Provide the (x, y) coordinate of the cell's center where the given text is located.  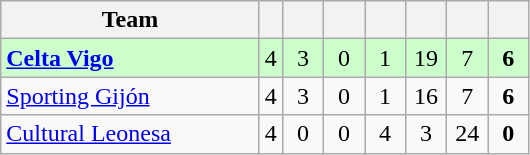
19 (426, 58)
24 (468, 134)
Team (130, 20)
Sporting Gijón (130, 96)
Celta Vigo (130, 58)
Cultural Leonesa (130, 134)
16 (426, 96)
